Provide the (x, y) coordinate of the cell's center where the given text is located.  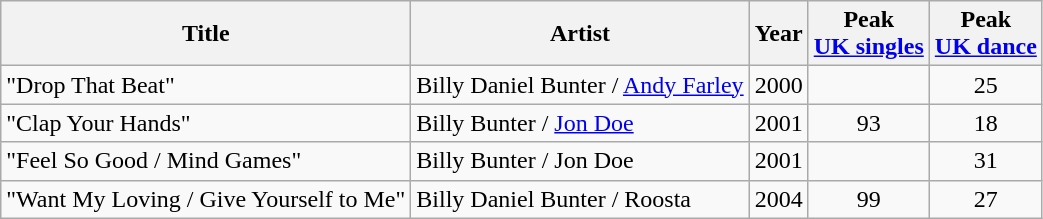
PeakUK singles (868, 34)
PeakUK dance (986, 34)
18 (986, 123)
Artist (580, 34)
2004 (778, 199)
27 (986, 199)
93 (868, 123)
"Clap Your Hands" (206, 123)
25 (986, 85)
"Feel So Good / Mind Games" (206, 161)
31 (986, 161)
Title (206, 34)
99 (868, 199)
Year (778, 34)
"Want My Loving / Give Yourself to Me" (206, 199)
2000 (778, 85)
Billy Daniel Bunter / Andy Farley (580, 85)
"Drop That Beat" (206, 85)
Billy Daniel Bunter / Roosta (580, 199)
